Capture the cell that displays the provided text and extract its (x, y) central coordinate. 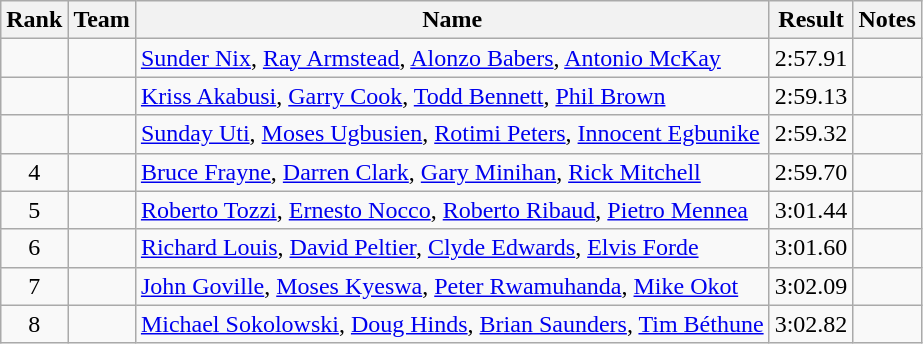
Bruce Frayne, Darren Clark, Gary Minihan, Rick Mitchell (452, 172)
3:02.82 (811, 324)
6 (34, 248)
8 (34, 324)
John Goville, Moses Kyeswa, Peter Rwamuhanda, Mike Okot (452, 286)
Team (102, 20)
3:01.44 (811, 210)
Kriss Akabusi, Garry Cook, Todd Bennett, Phil Brown (452, 96)
2:57.91 (811, 58)
2:59.70 (811, 172)
5 (34, 210)
7 (34, 286)
Sunday Uti, Moses Ugbusien, Rotimi Peters, Innocent Egbunike (452, 134)
Notes (887, 20)
2:59.32 (811, 134)
2:59.13 (811, 96)
4 (34, 172)
Roberto Tozzi, Ernesto Nocco, Roberto Ribaud, Pietro Mennea (452, 210)
Michael Sokolowski, Doug Hinds, Brian Saunders, Tim Béthune (452, 324)
Richard Louis, David Peltier, Clyde Edwards, Elvis Forde (452, 248)
3:02.09 (811, 286)
Name (452, 20)
3:01.60 (811, 248)
Result (811, 20)
Sunder Nix, Ray Armstead, Alonzo Babers, Antonio McKay (452, 58)
Rank (34, 20)
